Return the (x, y) coordinate for the center point of the cell that contains the specified text.  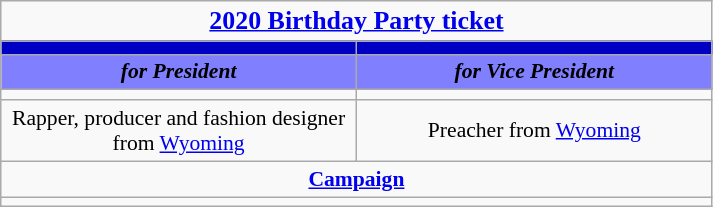
2020 Birthday Party ticket (356, 21)
Campaign (356, 179)
Preacher from Wyoming (534, 130)
for Vice President (534, 72)
Rapper, producer and fashion designer from Wyoming (179, 130)
for President (179, 72)
